Search for the cell housing the specified text and yield its (x, y) center coordinate. 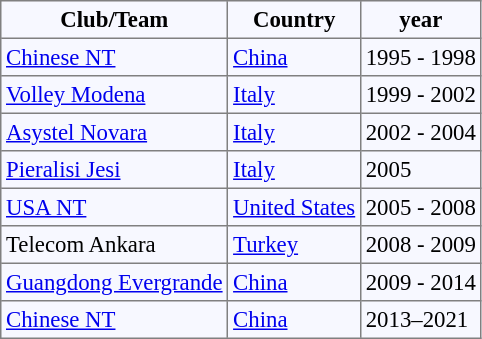
Club/Team (114, 20)
Pieralisi Jesi (114, 170)
year (420, 20)
2009 - 2014 (420, 282)
2005 (420, 170)
1995 - 1998 (420, 57)
2008 - 2009 (420, 245)
Guangdong Evergrande (114, 282)
United States (294, 207)
2013–2021 (420, 320)
2002 - 2004 (420, 132)
Telecom Ankara (114, 245)
Volley Modena (114, 95)
Turkey (294, 245)
2005 - 2008 (420, 207)
1999 - 2002 (420, 95)
Asystel Novara (114, 132)
USA NT (114, 207)
Country (294, 20)
